Output the [X, Y] coordinate of the center of the cell containing the given text.  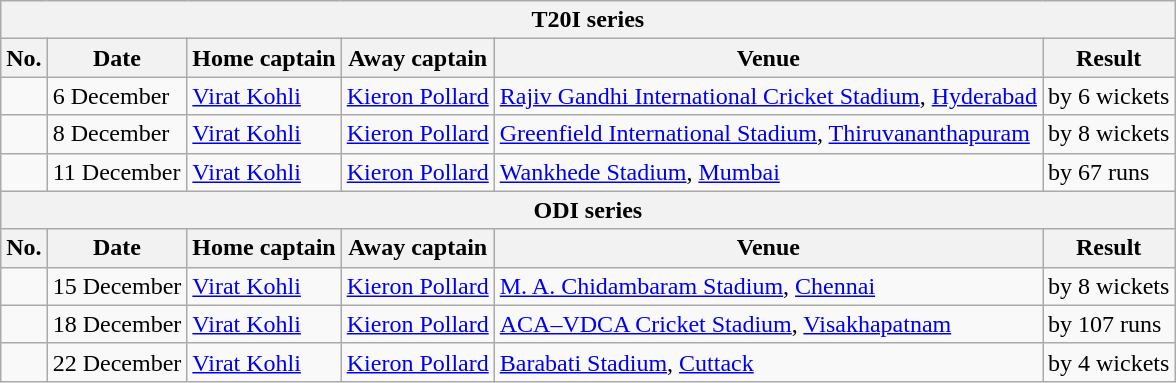
18 December [117, 324]
22 December [117, 362]
15 December [117, 286]
by 6 wickets [1108, 96]
8 December [117, 134]
by 4 wickets [1108, 362]
Greenfield International Stadium, Thiruvananthapuram [768, 134]
Wankhede Stadium, Mumbai [768, 172]
Rajiv Gandhi International Cricket Stadium, Hyderabad [768, 96]
6 December [117, 96]
by 67 runs [1108, 172]
T20I series [588, 20]
ACA–VDCA Cricket Stadium, Visakhapatnam [768, 324]
Barabati Stadium, Cuttack [768, 362]
by 107 runs [1108, 324]
M. A. Chidambaram Stadium, Chennai [768, 286]
ODI series [588, 210]
11 December [117, 172]
